Capture the cell that displays the provided text and extract its [x, y] central coordinate. 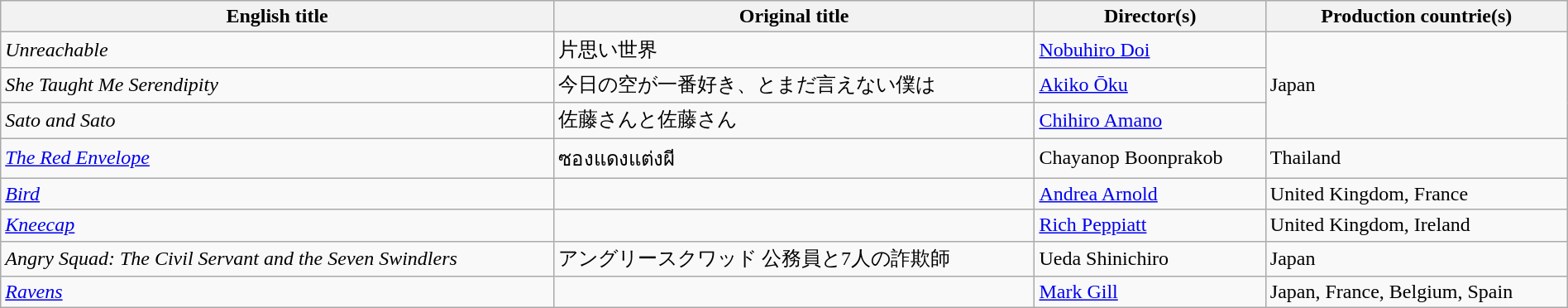
佐藤さんと佐藤さん [794, 121]
Sato and Sato [278, 121]
Rich Peppiatt [1150, 225]
今⽇の空が⼀番好き、とまだ⾔えない僕は [794, 84]
Thailand [1416, 157]
Angry Squad: The Civil Servant and the Seven Swindlers [278, 258]
Mark Gill [1150, 292]
English title [278, 17]
Bird [278, 194]
Chihiro Amano [1150, 121]
Ravens [278, 292]
アングリースクワッド 公務員と7人の詐欺師 [794, 258]
United Kingdom, France [1416, 194]
The Red Envelope [278, 157]
ซองแดงแต่งผี [794, 157]
Nobuhiro Doi [1150, 50]
Ueda Shinichiro [1150, 258]
Original title [794, 17]
Director(s) [1150, 17]
Kneecap [278, 225]
United Kingdom, Ireland [1416, 225]
片思い世界 [794, 50]
Chayanop Boonprakob [1150, 157]
Japan, France, Belgium, Spain [1416, 292]
Andrea Arnold [1150, 194]
She Taught Me Serendipity [278, 84]
Unreachable [278, 50]
Production countrie(s) [1416, 17]
Akiko Ōku [1150, 84]
